From the cell containing the given text, extract its center point as (X, Y) coordinate. 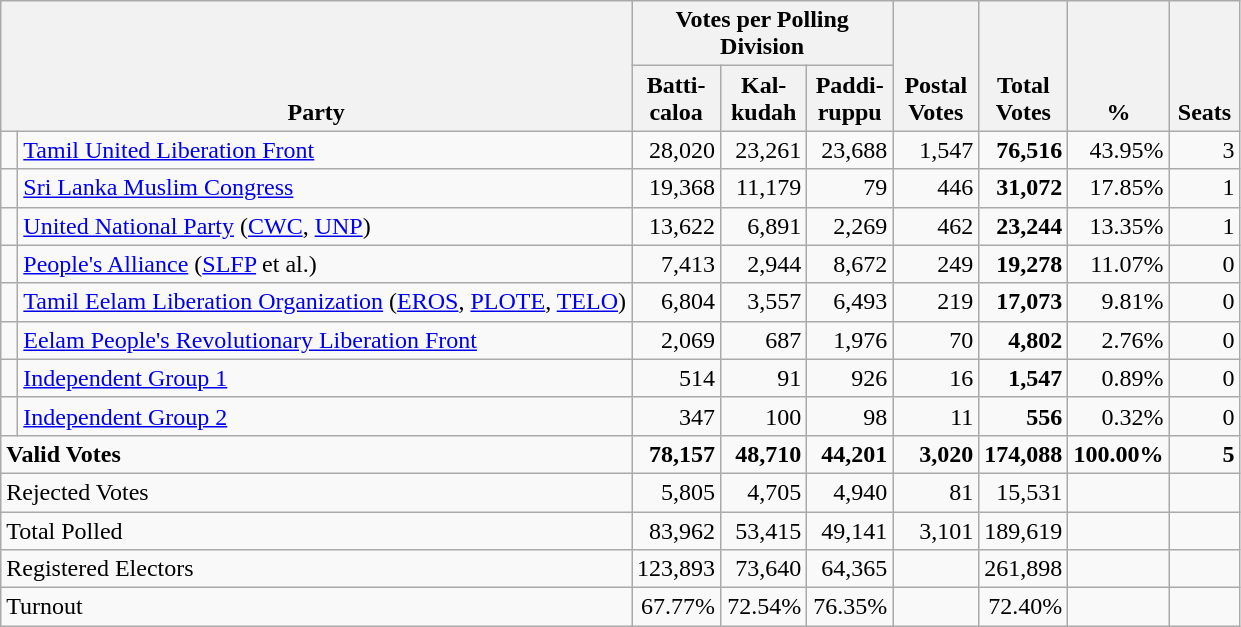
219 (936, 302)
People's Alliance (SLFP et al.) (325, 264)
23,244 (1024, 226)
31,072 (1024, 188)
76.35% (850, 607)
3,020 (936, 454)
Total Polled (316, 531)
11 (936, 416)
926 (850, 378)
73,640 (764, 569)
70 (936, 340)
Paddi-ruppu (850, 98)
Turnout (316, 607)
7,413 (676, 264)
3,101 (936, 531)
28,020 (676, 150)
11,179 (764, 188)
Kal-kudah (764, 98)
4,940 (850, 492)
261,898 (1024, 569)
16 (936, 378)
100 (764, 416)
174,088 (1024, 454)
72.54% (764, 607)
462 (936, 226)
% (1118, 66)
687 (764, 340)
Rejected Votes (316, 492)
Independent Group 2 (325, 416)
2,069 (676, 340)
Registered Electors (316, 569)
Tamil United Liberation Front (325, 150)
347 (676, 416)
249 (936, 264)
19,368 (676, 188)
4,705 (764, 492)
Valid Votes (316, 454)
83,962 (676, 531)
Seats (1204, 66)
72.40% (1024, 607)
123,893 (676, 569)
United National Party (CWC, UNP) (325, 226)
Party (316, 66)
556 (1024, 416)
6,804 (676, 302)
17,073 (1024, 302)
8,672 (850, 264)
44,201 (850, 454)
514 (676, 378)
98 (850, 416)
49,141 (850, 531)
76,516 (1024, 150)
1,976 (850, 340)
13,622 (676, 226)
79 (850, 188)
0.89% (1118, 378)
5 (1204, 454)
Eelam People's Revolutionary Liberation Front (325, 340)
4,802 (1024, 340)
53,415 (764, 531)
Total Votes (1024, 66)
3 (1204, 150)
446 (936, 188)
Tamil Eelam Liberation Organization (EROS, PLOTE, TELO) (325, 302)
13.35% (1118, 226)
81 (936, 492)
6,891 (764, 226)
23,261 (764, 150)
23,688 (850, 150)
19,278 (1024, 264)
6,493 (850, 302)
PostalVotes (936, 66)
78,157 (676, 454)
67.77% (676, 607)
64,365 (850, 569)
Independent Group 1 (325, 378)
48,710 (764, 454)
Sri Lanka Muslim Congress (325, 188)
43.95% (1118, 150)
0.32% (1118, 416)
15,531 (1024, 492)
Batti-caloa (676, 98)
3,557 (764, 302)
2,944 (764, 264)
91 (764, 378)
189,619 (1024, 531)
100.00% (1118, 454)
Votes per Polling Division (762, 34)
5,805 (676, 492)
17.85% (1118, 188)
2.76% (1118, 340)
11.07% (1118, 264)
9.81% (1118, 302)
2,269 (850, 226)
